For the text-containing cell, return its midpoint in [x, y] coordinate format. 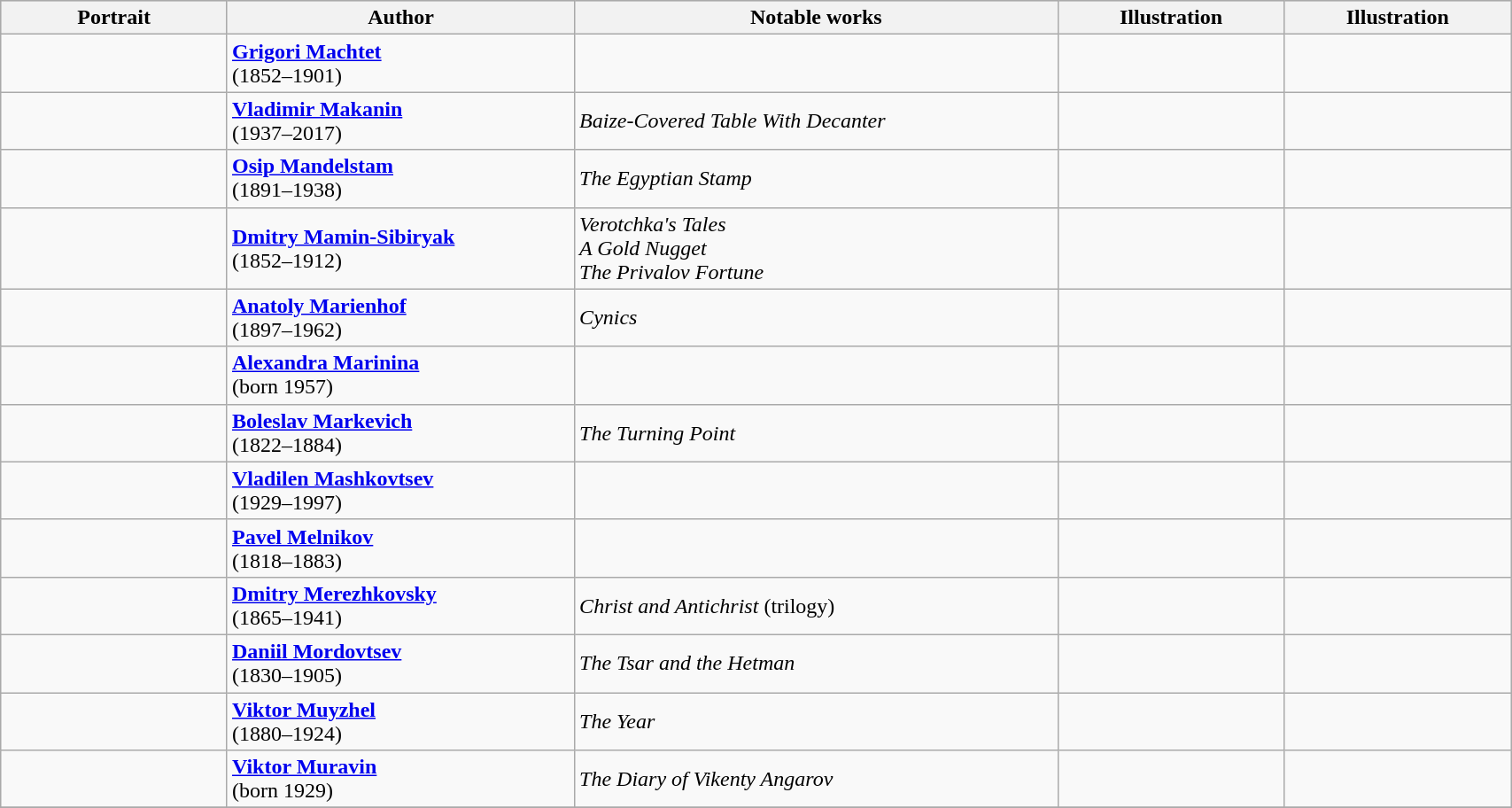
Vladilen Mashkovtsev(1929–1997) [400, 491]
Verotchka's TalesA Gold NuggetThe Privalov Fortune [817, 248]
Christ and Antichrist (trilogy) [817, 606]
Osip Mandelstam(1891–1938) [400, 179]
Portrait [114, 18]
The Year [817, 721]
Anatoly Marienhof(1897–1962) [400, 317]
Viktor Muravin(born 1929) [400, 780]
Cynics [817, 317]
The Egyptian Stamp [817, 179]
Pavel Melnikov(1818–1883) [400, 548]
The Tsar and the Hetman [817, 663]
Dmitry Mamin-Sibiryak(1852–1912) [400, 248]
Author [400, 18]
The Diary of Vikenty Angarov [817, 780]
Viktor Muyzhel(1880–1924) [400, 721]
Daniil Mordovtsev(1830–1905) [400, 663]
Vladimir Makanin(1937–2017) [400, 120]
The Turning Point [817, 432]
Grigori Machtet(1852–1901) [400, 64]
Dmitry Merezhkovsky(1865–1941) [400, 606]
Baize-Covered Table With Decanter [817, 120]
Notable works [817, 18]
Alexandra Marinina(born 1957) [400, 376]
Boleslav Markevich(1822–1884) [400, 432]
